Detect which cell encompasses the target text, then output its (x, y) center coordinate. 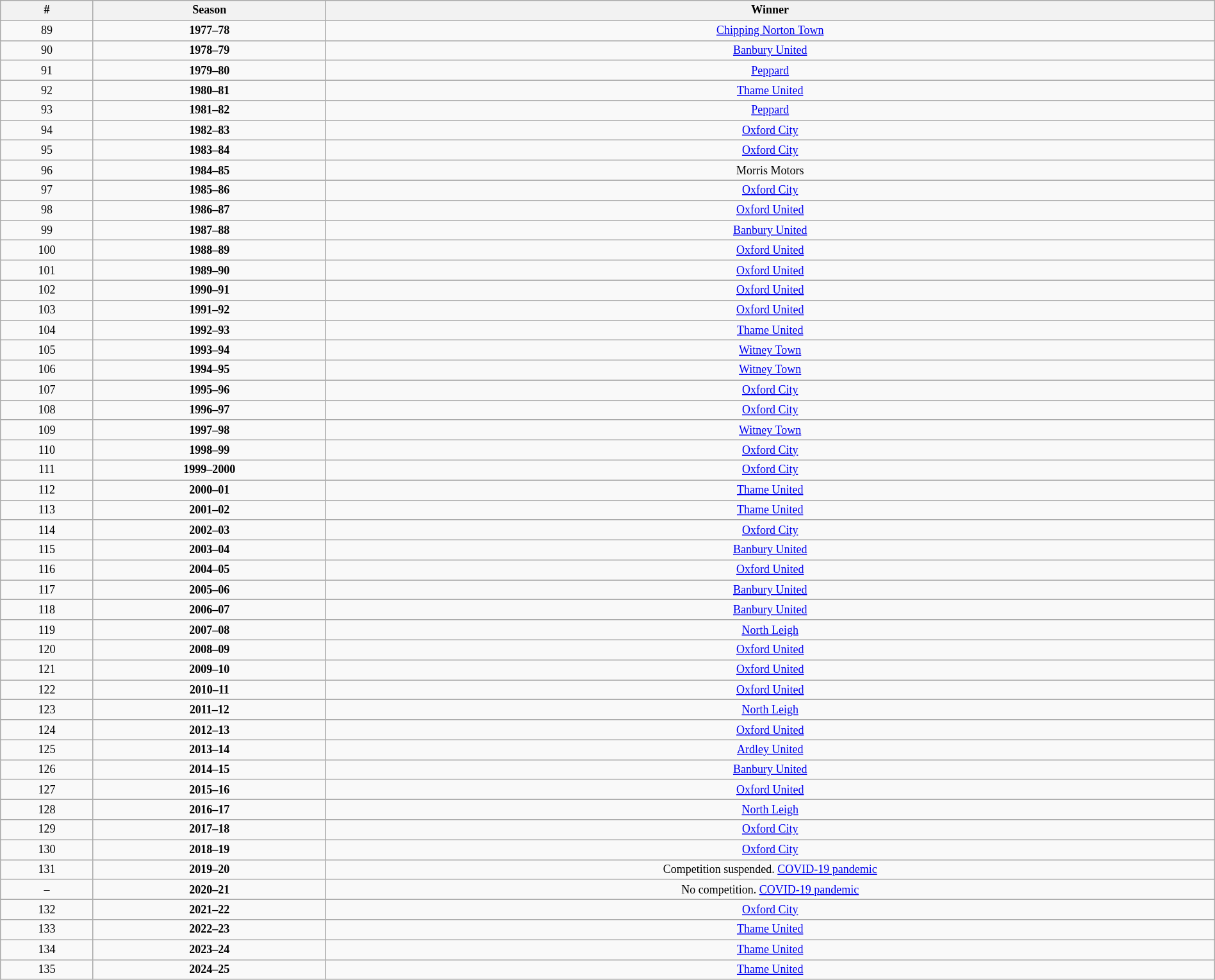
1997–98 (209, 429)
Chipping Norton Town (770, 31)
2001–02 (209, 510)
1996–97 (209, 410)
2011–12 (209, 710)
96 (47, 170)
94 (47, 131)
113 (47, 510)
120 (47, 650)
89 (47, 31)
132 (47, 909)
2006–07 (209, 610)
107 (47, 390)
103 (47, 310)
1989–90 (209, 270)
118 (47, 610)
90 (47, 50)
2002–03 (209, 529)
111 (47, 470)
Ardley United (770, 750)
134 (47, 950)
2013–14 (209, 750)
1990–91 (209, 290)
2017–18 (209, 829)
1988–89 (209, 250)
125 (47, 750)
1991–92 (209, 310)
1995–96 (209, 390)
1985–86 (209, 190)
1994–95 (209, 370)
114 (47, 529)
129 (47, 829)
1981–82 (209, 110)
Competition suspended. COVID-19 pandemic (770, 869)
2015–16 (209, 790)
105 (47, 350)
No competition. COVID-19 pandemic (770, 890)
124 (47, 729)
2005–06 (209, 590)
2012–13 (209, 729)
1999–2000 (209, 470)
117 (47, 590)
91 (47, 71)
1980–81 (209, 90)
1982–83 (209, 131)
– (47, 890)
1987–88 (209, 231)
1977–78 (209, 31)
102 (47, 290)
2016–17 (209, 810)
92 (47, 90)
121 (47, 669)
108 (47, 410)
2023–24 (209, 950)
2010–11 (209, 690)
1979–80 (209, 71)
1998–99 (209, 450)
1993–94 (209, 350)
2019–20 (209, 869)
131 (47, 869)
112 (47, 490)
# (47, 10)
2004–05 (209, 570)
97 (47, 190)
Winner (770, 10)
Season (209, 10)
116 (47, 570)
135 (47, 969)
130 (47, 850)
119 (47, 629)
99 (47, 231)
98 (47, 210)
100 (47, 250)
2018–19 (209, 850)
106 (47, 370)
2021–22 (209, 909)
127 (47, 790)
2007–08 (209, 629)
115 (47, 550)
1984–85 (209, 170)
104 (47, 331)
1983–84 (209, 150)
2000–01 (209, 490)
122 (47, 690)
2008–09 (209, 650)
2020–21 (209, 890)
1986–87 (209, 210)
95 (47, 150)
101 (47, 270)
128 (47, 810)
123 (47, 710)
2022–23 (209, 929)
126 (47, 769)
Morris Motors (770, 170)
2024–25 (209, 969)
2003–04 (209, 550)
2014–15 (209, 769)
109 (47, 429)
133 (47, 929)
2009–10 (209, 669)
1992–93 (209, 331)
93 (47, 110)
1978–79 (209, 50)
110 (47, 450)
